Provide the (x, y) coordinate of the cell's center where the given text is located.  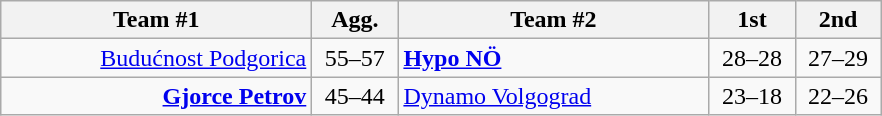
22–26 (838, 96)
28–28 (752, 58)
Hypo NÖ (554, 58)
Team #2 (554, 20)
Team #1 (156, 20)
2nd (838, 20)
Agg. (355, 20)
1st (752, 20)
27–29 (838, 58)
Budućnost Podgorica (156, 58)
Dynamo Volgograd (554, 96)
55–57 (355, 58)
Gjorce Petrov (156, 96)
23–18 (752, 96)
45–44 (355, 96)
